Capture the cell that displays the provided text and extract its [x, y] central coordinate. 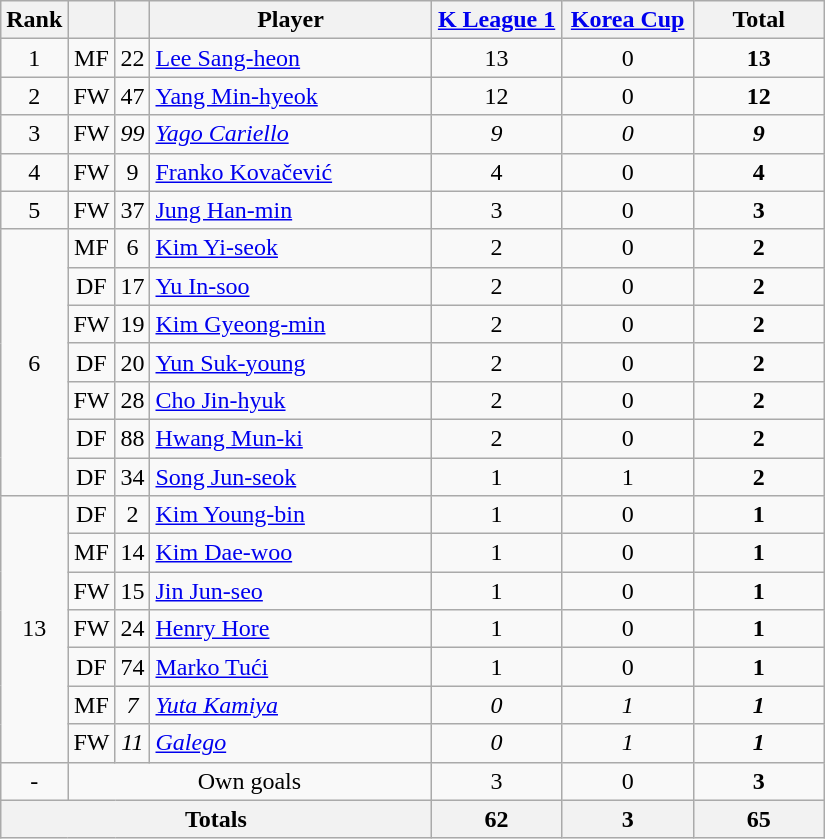
47 [132, 96]
Kim Young-bin [290, 515]
Player [290, 20]
24 [132, 629]
- [34, 781]
99 [132, 134]
Lee Sang-heon [290, 58]
Henry Hore [290, 629]
22 [132, 58]
Song Jun-seok [290, 477]
20 [132, 362]
Kim Yi-seok [290, 248]
Yun Suk-young [290, 362]
74 [132, 667]
Kim Dae-woo [290, 553]
19 [132, 324]
Yang Min-hyeok [290, 96]
Own goals [250, 781]
14 [132, 553]
65 [758, 819]
Marko Tući [290, 667]
Rank [34, 20]
Jin Jun-seo [290, 591]
37 [132, 210]
Kim Gyeong-min [290, 324]
62 [496, 819]
Galego [290, 743]
88 [132, 438]
11 [132, 743]
K League 1 [496, 20]
Yu In-soo [290, 286]
Jung Han-min [290, 210]
15 [132, 591]
Franko Kovačević [290, 172]
34 [132, 477]
17 [132, 286]
Korea Cup [628, 20]
Cho Jin-hyuk [290, 400]
7 [132, 705]
Hwang Mun-ki [290, 438]
Totals [216, 819]
28 [132, 400]
5 [34, 210]
Yuta Kamiya [290, 705]
Yago Cariello [290, 134]
Total [758, 20]
